Detect which cell encompasses the target text, then output its (x, y) center coordinate. 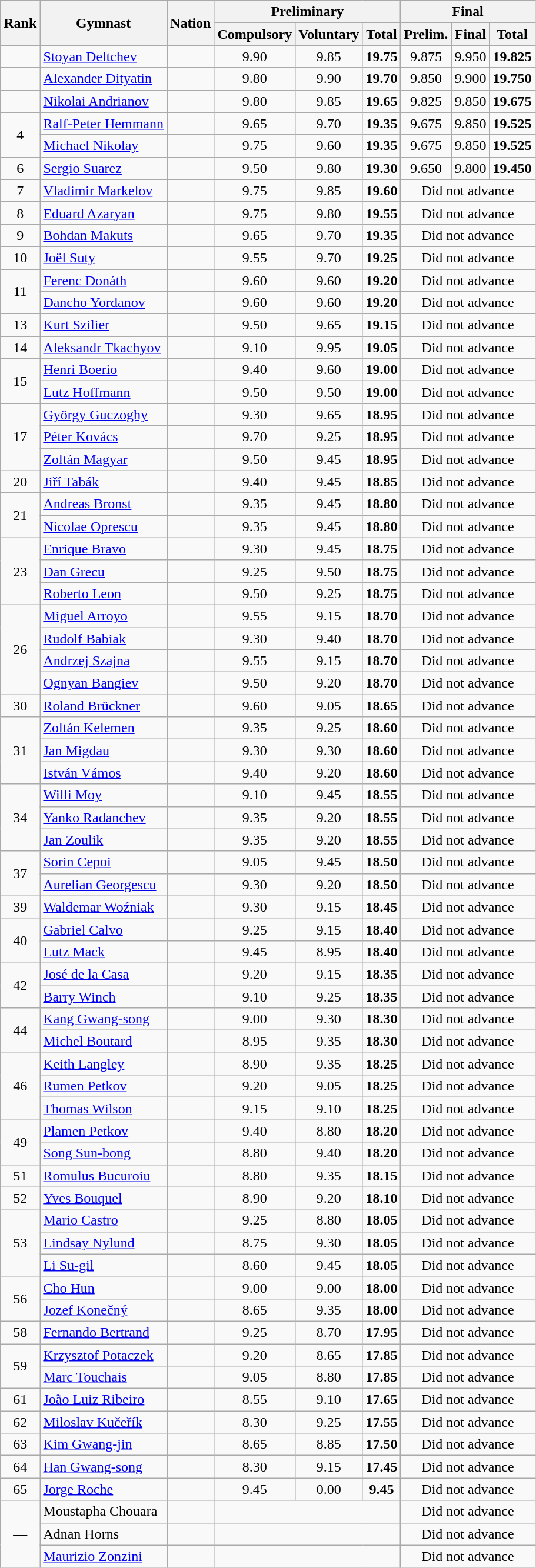
4 (20, 135)
Thomas Wilson (104, 1109)
18.45 (381, 907)
61 (20, 1400)
Michael Nikolay (104, 146)
Vladimir Markelov (104, 191)
Waldemar Woźniak (104, 907)
56 (20, 1299)
17.45 (381, 1467)
23 (20, 571)
Rank (20, 23)
Miloslav Kučeřík (104, 1422)
Henri Boerio (104, 370)
17.50 (381, 1444)
44 (20, 1030)
Aurelian Georgescu (104, 885)
Eduard Azaryan (104, 213)
Bohdan Makuts (104, 235)
49 (20, 1142)
19.450 (512, 168)
Nikolai Andrianov (104, 101)
6 (20, 168)
31 (20, 750)
9.95 (329, 348)
Cho Hun (104, 1287)
Andreas Bronst (104, 504)
Keith Langley (104, 1064)
37 (20, 873)
Lutz Hoffmann (104, 392)
István Vámos (104, 773)
64 (20, 1467)
Song Sun-bong (104, 1153)
György Guczoghy (104, 415)
Aleksandr Tkachyov (104, 348)
46 (20, 1086)
40 (20, 940)
Alexander Dityatin (104, 79)
Yanko Radanchev (104, 818)
42 (20, 985)
14 (20, 348)
João Luiz Ribeiro (104, 1400)
19.675 (512, 101)
9.800 (471, 168)
19.65 (381, 101)
Prelim. (426, 34)
11 (20, 292)
21 (20, 515)
Jiří Tabák (104, 482)
Sorin Cepoi (104, 862)
9 (20, 235)
José de la Casa (104, 974)
Plamen Petkov (104, 1131)
Ognyan Bangiev (104, 683)
13 (20, 325)
0.00 (329, 1489)
26 (20, 649)
Krzysztof Potaczek (104, 1355)
9.650 (426, 168)
53 (20, 1243)
19.825 (512, 56)
Zoltán Magyar (104, 459)
63 (20, 1444)
Kurt Szilier (104, 325)
Fernando Bertrand (104, 1332)
7 (20, 191)
34 (20, 818)
Roland Brückner (104, 706)
Moustapha Chouara (104, 1512)
8.60 (255, 1265)
19.05 (381, 348)
Preliminary (307, 12)
20 (20, 482)
Miguel Arroyo (104, 616)
Maurizio Zonzini (104, 1556)
Gabriel Calvo (104, 929)
62 (20, 1422)
Ralf-Peter Hemmann (104, 124)
Kim Gwang-jin (104, 1444)
Barry Winch (104, 997)
Li Su-gil (104, 1265)
Rudolf Babiak (104, 638)
51 (20, 1176)
Dan Grecu (104, 571)
17.65 (381, 1400)
59 (20, 1366)
9.825 (426, 101)
Marc Touchais (104, 1377)
Romulus Bucuroiu (104, 1176)
10 (20, 258)
19.750 (512, 79)
8.75 (255, 1243)
9.900 (471, 79)
Nation (191, 23)
Gymnast (104, 23)
Péter Kovács (104, 437)
Joël Suty (104, 258)
65 (20, 1489)
19.25 (381, 258)
Mario Castro (104, 1220)
Rumen Petkov (104, 1086)
8.70 (329, 1332)
9.875 (426, 56)
Compulsory (255, 34)
19.75 (381, 56)
Jan Zoulik (104, 840)
17.55 (381, 1422)
9.950 (471, 56)
19.55 (381, 213)
Sergio Suarez (104, 168)
58 (20, 1332)
Zoltán Kelemen (104, 728)
18.10 (381, 1198)
Lindsay Nylund (104, 1243)
30 (20, 706)
Enrique Bravo (104, 549)
19.70 (381, 79)
Andrzej Szajna (104, 661)
Yves Bouquel (104, 1198)
Roberto Leon (104, 593)
52 (20, 1198)
Voluntary (329, 34)
17 (20, 437)
Lutz Mack (104, 952)
Michel Boutard (104, 1042)
18.65 (381, 706)
Han Gwang-song (104, 1467)
— (20, 1534)
Willi Moy (104, 795)
18.15 (381, 1176)
Adnan Horns (104, 1534)
8 (20, 213)
Kang Gwang-song (104, 1019)
19.15 (381, 325)
Dancho Yordanov (104, 303)
8.85 (329, 1444)
19.30 (381, 168)
Stoyan Deltchev (104, 56)
8.55 (255, 1400)
Nicolae Oprescu (104, 526)
19.60 (381, 191)
18.85 (381, 482)
Jan Migdau (104, 750)
17.95 (381, 1332)
Jorge Roche (104, 1489)
39 (20, 907)
Jozef Konečný (104, 1310)
15 (20, 381)
Ferenc Donáth (104, 281)
